Output the [x, y] coordinate of the center of the cell containing the given text.  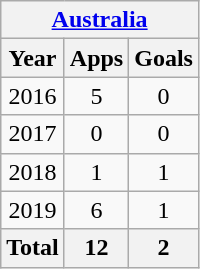
5 [96, 96]
Apps [96, 58]
2 [164, 248]
2018 [33, 172]
Goals [164, 58]
2017 [33, 134]
12 [96, 248]
Year [33, 58]
Australia [100, 20]
Total [33, 248]
2016 [33, 96]
6 [96, 210]
2019 [33, 210]
